From the cell containing the given text, extract its center point as (X, Y) coordinate. 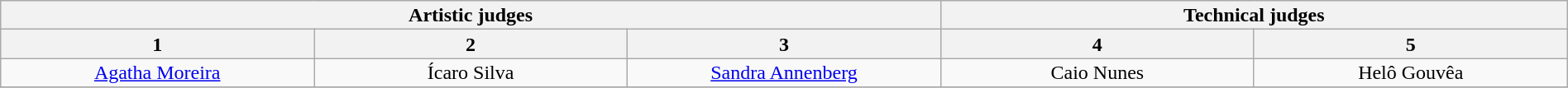
Helô Gouvêa (1411, 72)
Agatha Moreira (157, 72)
Technical judges (1254, 15)
Caio Nunes (1097, 72)
2 (471, 44)
Artistic judges (471, 15)
4 (1097, 44)
Sandra Annenberg (784, 72)
1 (157, 44)
Ícaro Silva (471, 72)
5 (1411, 44)
3 (784, 44)
